Pinpoint the cell where the given text exists, returning its [x, y] midpoint coordinate. 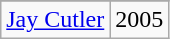
Jay Cutler [56, 20]
2005 [140, 20]
